Locate the cell with the specified text and output its [x, y] center coordinate. 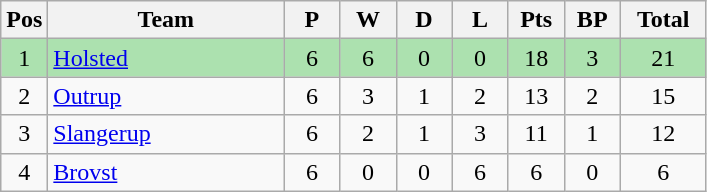
Team [166, 20]
Holsted [166, 58]
Pos [24, 20]
D [424, 20]
L [480, 20]
15 [663, 96]
18 [536, 58]
Pts [536, 20]
P [312, 20]
BP [592, 20]
Outrup [166, 96]
Total [663, 20]
Slangerup [166, 134]
W [368, 20]
13 [536, 96]
21 [663, 58]
4 [24, 172]
11 [536, 134]
12 [663, 134]
Brovst [166, 172]
